Identify which cell holds the provided text, then report its (x, y) central coordinate. 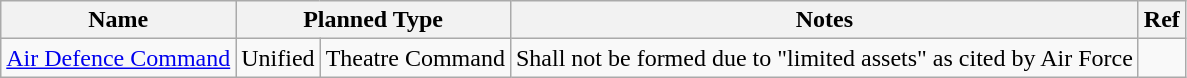
Ref (1162, 20)
Notes (824, 20)
Name (118, 20)
Theatre Command (415, 58)
Planned Type (374, 20)
Unified (278, 58)
Air Defence Command (118, 58)
Shall not be formed due to "limited assets" as cited by Air Force (824, 58)
